Find where the given text appears and provide that cell's center as [X, Y] coordinate. 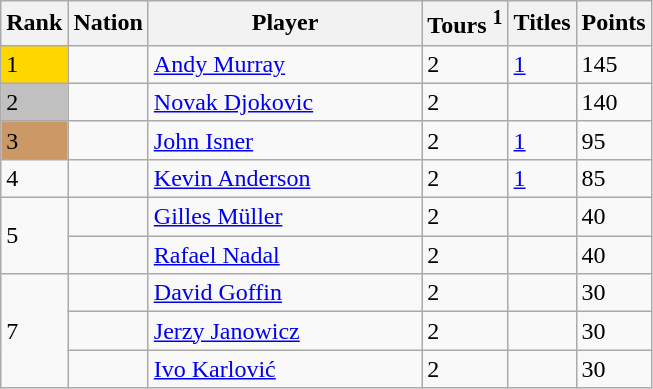
5 [34, 236]
145 [614, 64]
Kevin Anderson [285, 178]
4 [34, 178]
Titles [542, 24]
Andy Murray [285, 64]
Nation [108, 24]
Novak Djokovic [285, 102]
Tours 1 [465, 24]
John Isner [285, 140]
Player [285, 24]
95 [614, 140]
Ivo Karlović [285, 369]
85 [614, 178]
Rank [34, 24]
3 [34, 140]
Gilles Müller [285, 217]
Jerzy Janowicz [285, 331]
David Goffin [285, 293]
140 [614, 102]
Points [614, 24]
7 [34, 331]
Rafael Nadal [285, 255]
